Find where the given text appears and provide that cell's center as [X, Y] coordinate. 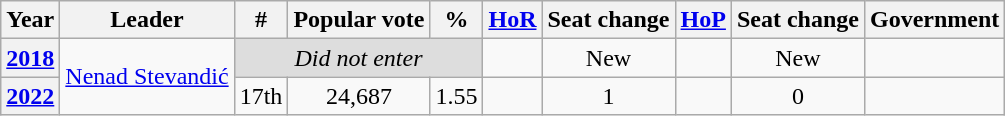
Did not enter [358, 58]
% [456, 20]
1 [608, 96]
Year [30, 20]
# [261, 20]
1.55 [456, 96]
HoP [703, 20]
Popular vote [359, 20]
Leader [147, 20]
2018 [30, 58]
0 [798, 96]
24,687 [359, 96]
2022 [30, 96]
Government [934, 20]
17th [261, 96]
HoR [512, 20]
Nenad Stevandić [147, 77]
